Output the [X, Y] coordinate of the center of the cell containing the given text.  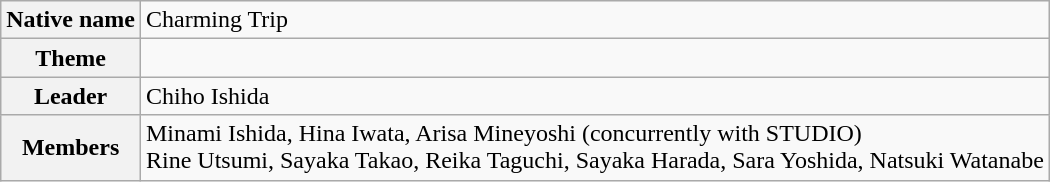
Native name [71, 20]
Chiho Ishida [594, 96]
Charming Trip [594, 20]
Leader [71, 96]
Theme [71, 58]
Members [71, 148]
